Find where the given text appears and provide that cell's center as (X, Y) coordinate. 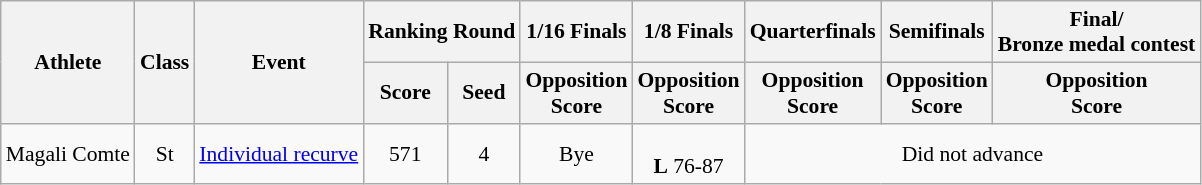
1/16 Finals (576, 32)
1/8 Finals (688, 32)
Final/Bronze medal contest (1097, 32)
Quarterfinals (813, 32)
Event (278, 62)
Seed (484, 92)
Class (164, 62)
Bye (576, 154)
Did not advance (973, 154)
Semifinals (937, 32)
4 (484, 154)
Individual recurve (278, 154)
Magali Comte (68, 154)
Ranking Round (442, 32)
St (164, 154)
Athlete (68, 62)
L 76-87 (688, 154)
571 (405, 154)
Score (405, 92)
